Determine the [X, Y] coordinate at the center of the cell enclosing the given text.  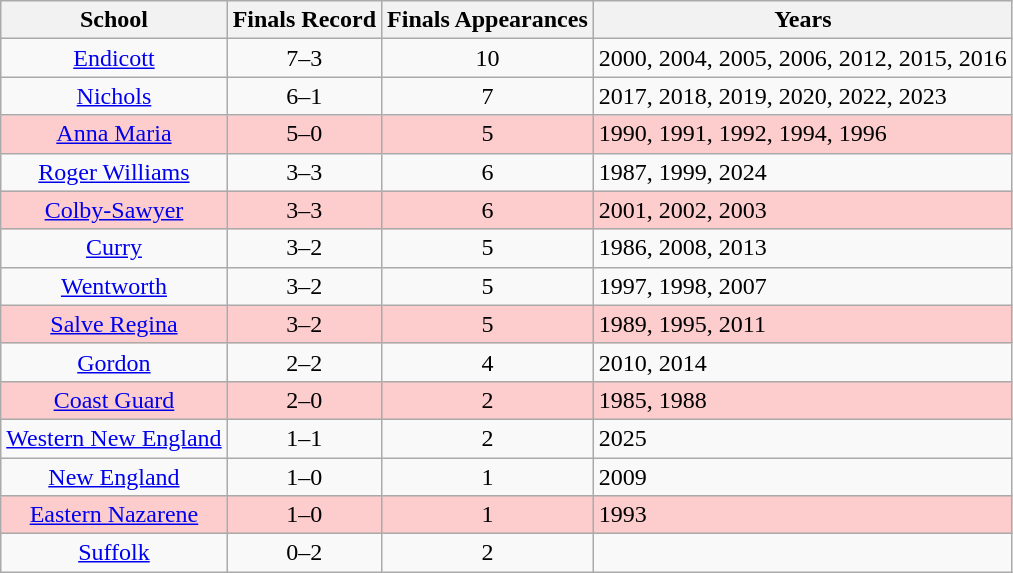
2001, 2002, 2003 [802, 210]
6–1 [304, 96]
2025 [802, 438]
Roger Williams [114, 172]
Gordon [114, 362]
2010, 2014 [802, 362]
1–1 [304, 438]
7 [488, 96]
1997, 1998, 2007 [802, 286]
Salve Regina [114, 324]
Curry [114, 248]
Colby-Sawyer [114, 210]
2–0 [304, 400]
2000, 2004, 2005, 2006, 2012, 2015, 2016 [802, 58]
0–2 [304, 553]
Anna Maria [114, 134]
Western New England [114, 438]
1989, 1995, 2011 [802, 324]
4 [488, 362]
1986, 2008, 2013 [802, 248]
Eastern Nazarene [114, 515]
Finals Appearances [488, 20]
Finals Record [304, 20]
7–3 [304, 58]
School [114, 20]
Coast Guard [114, 400]
Suffolk [114, 553]
Wentworth [114, 286]
2017, 2018, 2019, 2020, 2022, 2023 [802, 96]
Years [802, 20]
5–0 [304, 134]
2–2 [304, 362]
Nichols [114, 96]
1993 [802, 515]
1990, 1991, 1992, 1994, 1996 [802, 134]
1985, 1988 [802, 400]
1987, 1999, 2024 [802, 172]
New England [114, 477]
Endicott [114, 58]
10 [488, 58]
2009 [802, 477]
